Determine the [x, y] coordinate at the center of the cell enclosing the given text.  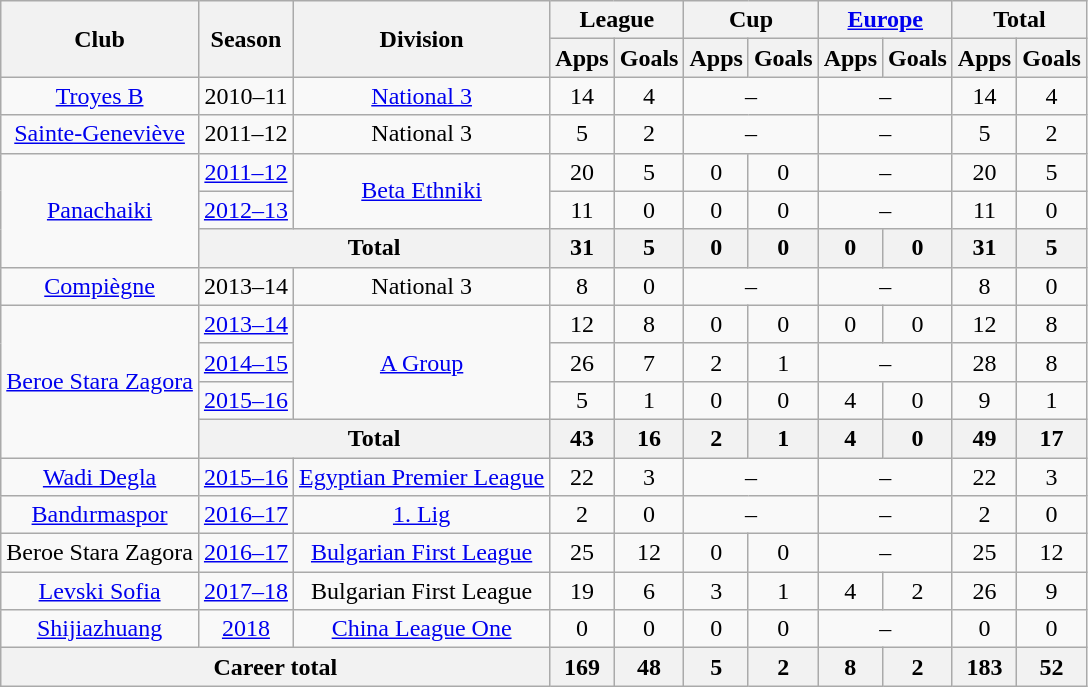
A Group [421, 362]
Division [421, 39]
Shijiazhuang [100, 629]
6 [649, 591]
19 [582, 591]
Club [100, 39]
16 [649, 438]
7 [649, 362]
China League One [421, 629]
Bandırmaspor [100, 515]
Europe [885, 20]
43 [582, 438]
Panachaiki [100, 210]
Season [246, 39]
2017–18 [246, 591]
2010–11 [246, 96]
Career total [276, 667]
Levski Sofia [100, 591]
28 [984, 362]
Cup [751, 20]
2014–15 [246, 362]
169 [582, 667]
1. Lig [421, 515]
Egyptian Premier League [421, 477]
Sainte-Geneviève [100, 134]
183 [984, 667]
2018 [246, 629]
League [617, 20]
17 [1052, 438]
Troyes B [100, 96]
49 [984, 438]
48 [649, 667]
Beta Ethniki [421, 191]
Wadi Degla [100, 477]
Compiègne [100, 286]
52 [1052, 667]
2012–13 [246, 210]
